Output the [X, Y] coordinate of the center of the cell containing the given text.  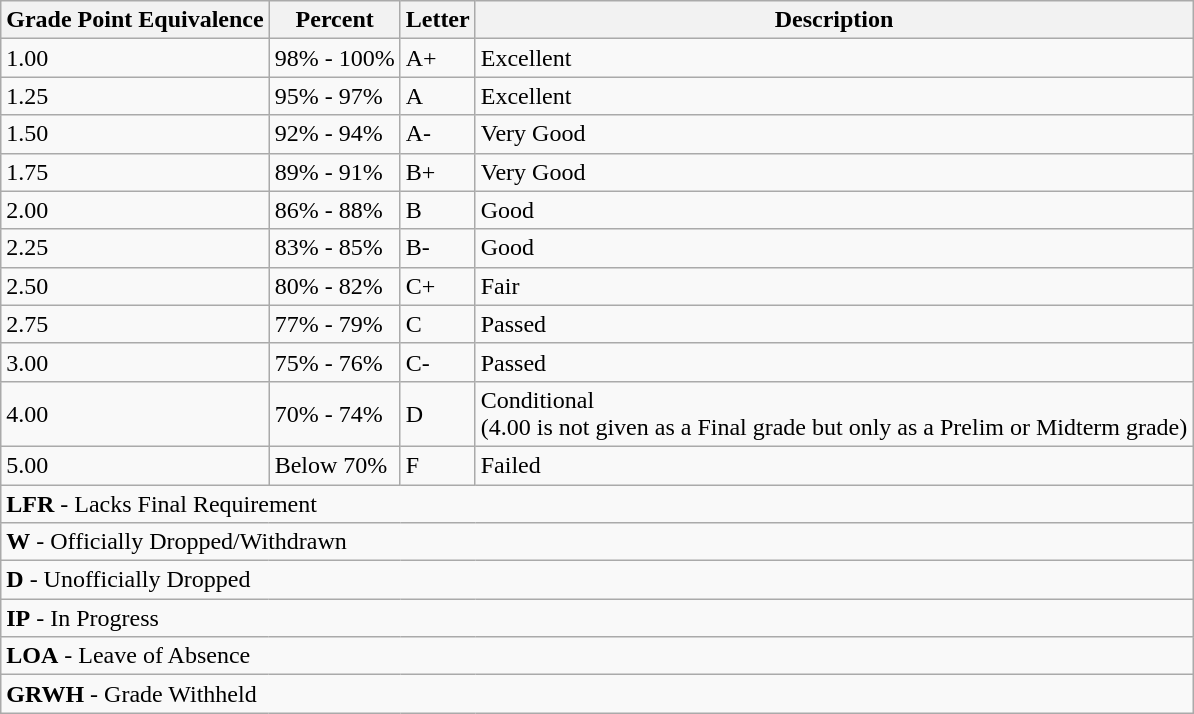
Grade Point Equivalence [135, 20]
C- [438, 362]
W - Officially Dropped/Withdrawn [597, 542]
77% - 79% [334, 324]
89% - 91% [334, 172]
B- [438, 248]
3.00 [135, 362]
Below 70% [334, 465]
C+ [438, 286]
Description [834, 20]
1.00 [135, 58]
70% - 74% [334, 414]
2.00 [135, 210]
Percent [334, 20]
2.75 [135, 324]
Failed [834, 465]
D - Unofficially Dropped [597, 580]
1.50 [135, 134]
86% - 88% [334, 210]
75% - 76% [334, 362]
B+ [438, 172]
GRWH - Grade Withheld [597, 694]
95% - 97% [334, 96]
F [438, 465]
A- [438, 134]
2.25 [135, 248]
LOA - Leave of Absence [597, 656]
LFR - Lacks Final Requirement [597, 503]
Fair [834, 286]
2.50 [135, 286]
A [438, 96]
IP - In Progress [597, 618]
98% - 100% [334, 58]
D [438, 414]
83% - 85% [334, 248]
4.00 [135, 414]
A+ [438, 58]
Letter [438, 20]
C [438, 324]
80% - 82% [334, 286]
Conditional(4.00 is not given as a Final grade but only as a Prelim or Midterm grade) [834, 414]
5.00 [135, 465]
B [438, 210]
1.75 [135, 172]
92% - 94% [334, 134]
1.25 [135, 96]
